Detect which cell encompasses the target text, then output its (x, y) center coordinate. 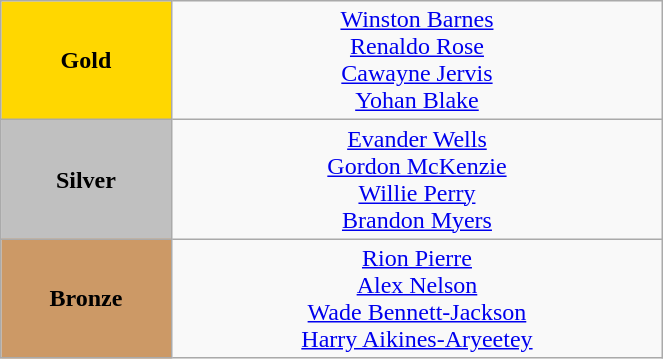
Winston BarnesRenaldo RoseCawayne JervisYohan Blake (417, 60)
Silver (86, 180)
Evander WellsGordon McKenzieWillie PerryBrandon Myers (417, 180)
Gold (86, 60)
Rion PierreAlex NelsonWade Bennett-JacksonHarry Aikines-Aryeetey (417, 298)
Bronze (86, 298)
